Determine the [x, y] coordinate at the center of the cell enclosing the given text.  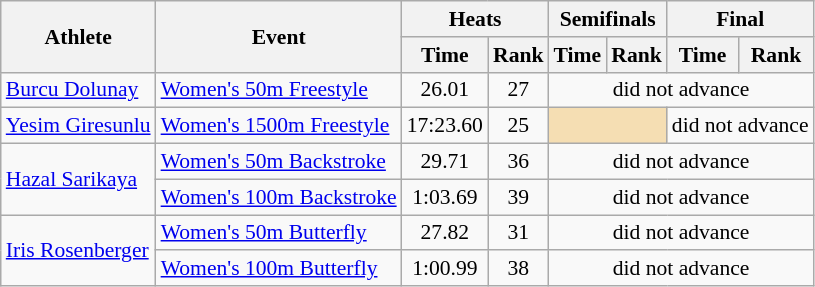
Iris Rosenberger [78, 250]
1:00.99 [445, 269]
29.71 [445, 162]
39 [518, 197]
Burcu Dolunay [78, 90]
Semifinals [608, 19]
1:03.69 [445, 197]
Hazal Sarikaya [78, 180]
Women's 50m Butterfly [279, 233]
Yesim Giresunlu [78, 126]
31 [518, 233]
36 [518, 162]
27 [518, 90]
Women's 50m Freestyle [279, 90]
Athlete [78, 36]
Women's 100m Backstroke [279, 197]
Women's 1500m Freestyle [279, 126]
38 [518, 269]
Event [279, 36]
26.01 [445, 90]
Final [740, 19]
27.82 [445, 233]
17:23.60 [445, 126]
Women's 50m Backstroke [279, 162]
Heats [476, 19]
25 [518, 126]
Women's 100m Butterfly [279, 269]
